Search for the cell housing the specified text and yield its (X, Y) center coordinate. 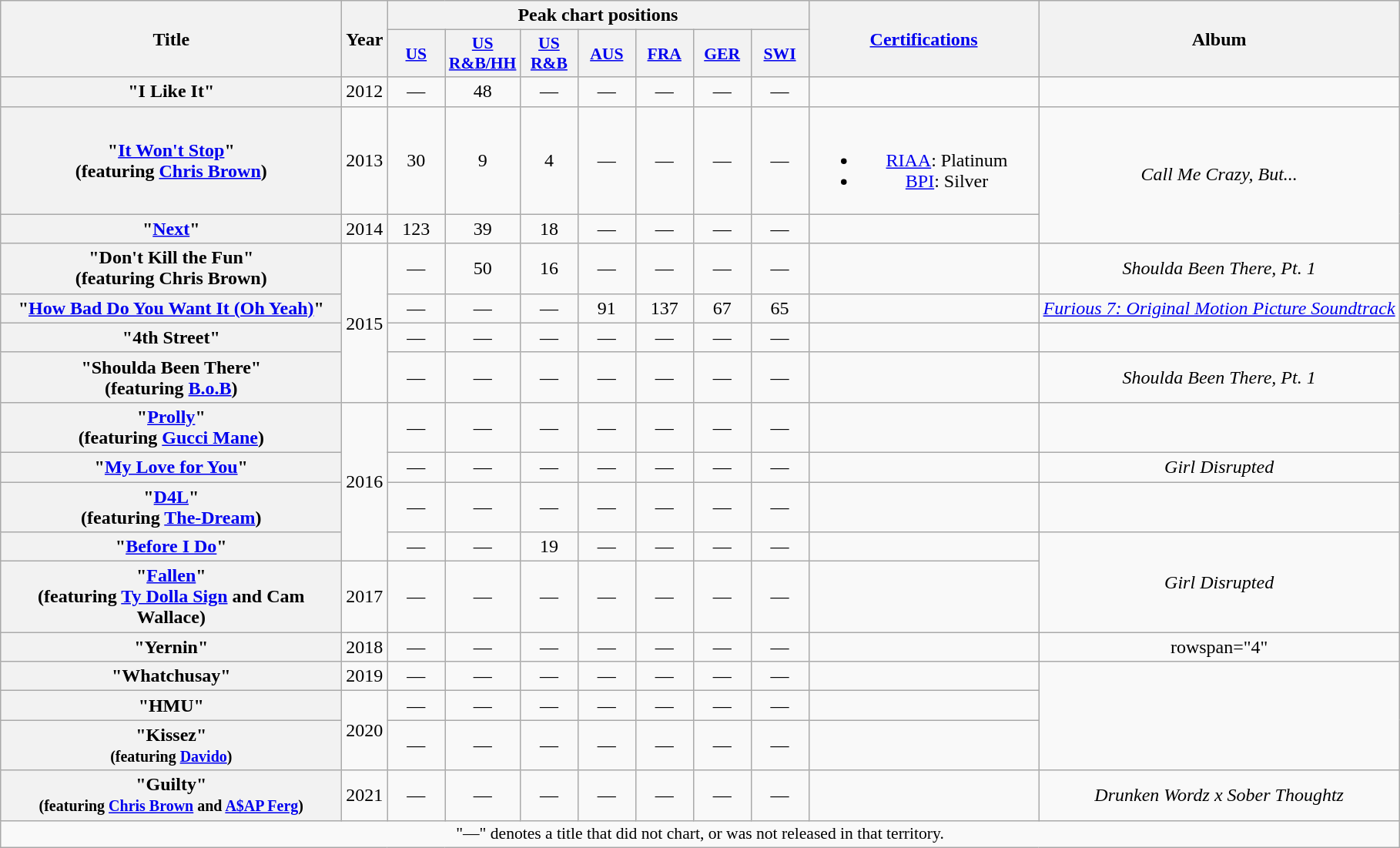
"Yernin" (171, 647)
"How Bad Do You Want It (Oh Yeah)" (171, 308)
39 (483, 229)
AUS (607, 54)
"4th Street" (171, 337)
"Guilty"(featuring Chris Brown and A$AP Ferg) (171, 795)
2021 (365, 795)
Year (365, 39)
Certifications (924, 39)
"It Won't Stop"(featuring Chris Brown) (171, 160)
SWI (779, 54)
2016 (365, 481)
"—" denotes a title that did not chart, or was not released in that territory. (700, 834)
RIAA: PlatinumBPI: Silver (924, 160)
2018 (365, 647)
"I Like It" (171, 92)
91 (607, 308)
30 (416, 160)
"Kissez"(featuring Davido) (171, 746)
18 (548, 229)
50 (483, 268)
"Don't Kill the Fun"(featuring Chris Brown) (171, 268)
2017 (365, 597)
"Prolly"(featuring Gucci Mane) (171, 427)
19 (548, 547)
US R&B (548, 54)
"D4L"(featuring The-Dream) (171, 507)
2015 (365, 323)
Call Me Crazy, But... (1219, 175)
"Whatchusay" (171, 676)
Peak chart positions (598, 15)
48 (483, 92)
2014 (365, 229)
"HMU" (171, 706)
"Fallen"(featuring Ty Dolla Sign and Cam Wallace) (171, 597)
Title (171, 39)
2012 (365, 92)
4 (548, 160)
"Next" (171, 229)
9 (483, 160)
123 (416, 229)
FRA (664, 54)
"Shoulda Been There"(featuring B.o.B) (171, 377)
GER (722, 54)
2019 (365, 676)
"Before I Do" (171, 547)
Furious 7: Original Motion Picture Soundtrack (1219, 308)
rowspan="4" (1219, 647)
US R&B/HH (483, 54)
137 (664, 308)
US (416, 54)
16 (548, 268)
Drunken Wordz x Sober Thoughtz (1219, 795)
2013 (365, 160)
Album (1219, 39)
"My Love for You" (171, 467)
2020 (365, 730)
67 (722, 308)
65 (779, 308)
